Identify which cell holds the provided text, then report its (X, Y) central coordinate. 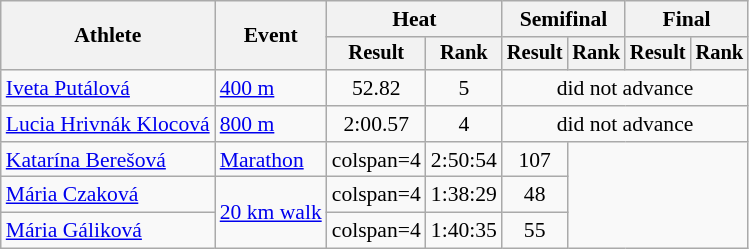
2:00.57 (376, 124)
Iveta Putálová (108, 88)
400 m (271, 88)
20 km walk (271, 212)
107 (535, 160)
Semifinal (564, 19)
1:38:29 (464, 195)
Marathon (271, 160)
Lucia Hrivnák Klocová (108, 124)
52.82 (376, 88)
4 (464, 124)
800 m (271, 124)
5 (464, 88)
Athlete (108, 36)
Heat (414, 19)
55 (535, 231)
Final (686, 19)
Mária Gáliková (108, 231)
48 (535, 195)
Katarína Berešová (108, 160)
2:50:54 (464, 160)
1:40:35 (464, 231)
Mária Czaková (108, 195)
Event (271, 36)
